Return the (X, Y) coordinate for the center point of the cell that contains the specified text.  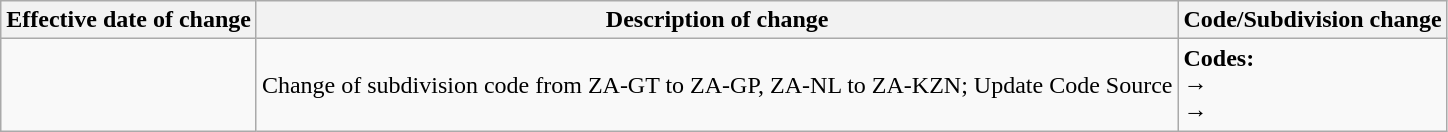
Effective date of change (129, 20)
Change of subdivision code from ZA-GT to ZA-GP, ZA-NL to ZA-KZN; Update Code Source (717, 85)
Code/Subdivision change (1312, 20)
Codes: → → (1312, 85)
Description of change (717, 20)
